Extract the [x, y] coordinate from the center of the cell holding the provided text.  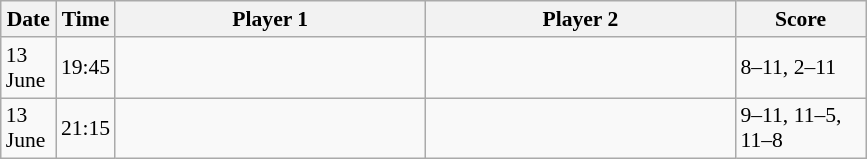
8–11, 2–11 [800, 68]
19:45 [86, 68]
Time [86, 19]
Score [800, 19]
21:15 [86, 128]
Date [28, 19]
Player 1 [270, 19]
Player 2 [580, 19]
9–11, 11–5, 11–8 [800, 128]
